Extract the (x, y) coordinate from the center of the cell holding the provided text.  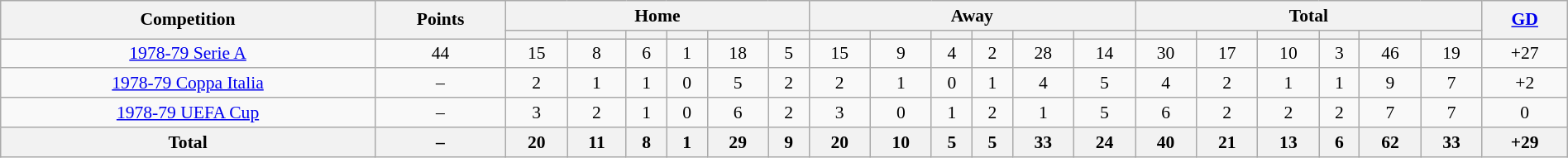
21 (1227, 141)
1978-79 Serie A (189, 53)
44 (440, 53)
30 (1166, 53)
29 (738, 141)
19 (1451, 53)
28 (1043, 53)
46 (1390, 53)
62 (1390, 141)
13 (1288, 141)
24 (1104, 141)
Away (972, 16)
+2 (1525, 83)
1978-79 UEFA Cup (189, 113)
+27 (1525, 53)
18 (738, 53)
Home (657, 16)
40 (1166, 141)
+29 (1525, 141)
14 (1104, 53)
GD (1525, 20)
17 (1227, 53)
Competition (189, 20)
11 (597, 141)
Points (440, 20)
1978-79 Coppa Italia (189, 83)
